Locate the cell with the specified text and output its [X, Y] center coordinate. 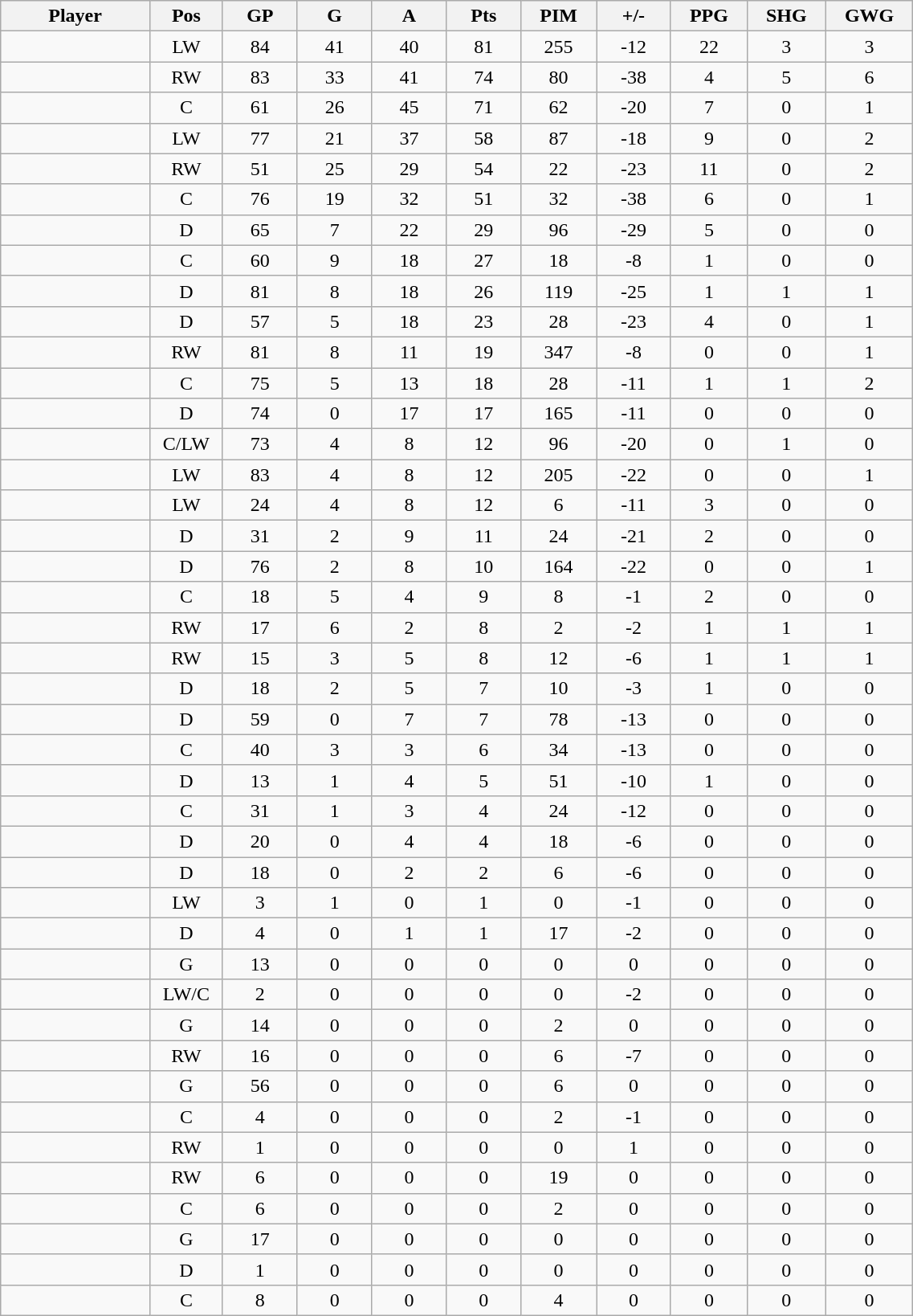
Pos [186, 16]
65 [260, 230]
-18 [633, 138]
119 [559, 291]
87 [559, 138]
GP [260, 16]
21 [334, 138]
59 [260, 719]
54 [483, 169]
A [410, 16]
23 [483, 321]
164 [559, 566]
45 [410, 108]
14 [260, 1025]
58 [483, 138]
20 [260, 841]
255 [559, 47]
75 [260, 383]
37 [410, 138]
165 [559, 414]
56 [260, 1086]
73 [260, 444]
80 [559, 77]
61 [260, 108]
62 [559, 108]
-3 [633, 689]
71 [483, 108]
PIM [559, 16]
C/LW [186, 444]
-21 [633, 536]
-25 [633, 291]
Pts [483, 16]
78 [559, 719]
60 [260, 260]
33 [334, 77]
84 [260, 47]
-29 [633, 230]
SHG [786, 16]
57 [260, 321]
347 [559, 352]
-7 [633, 1056]
77 [260, 138]
15 [260, 658]
16 [260, 1056]
LW/C [186, 995]
GWG [869, 16]
205 [559, 475]
25 [334, 169]
PPG [708, 16]
27 [483, 260]
-10 [633, 780]
34 [559, 750]
Player [75, 16]
+/- [633, 16]
